Determine the (x, y) coordinate at the center of the cell enclosing the given text.  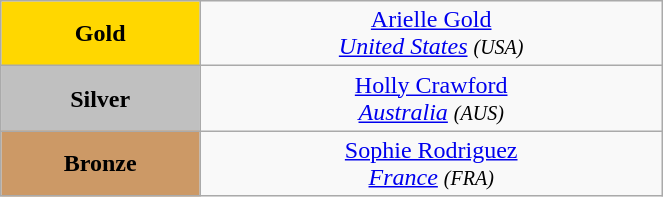
Holly CrawfordAustralia (AUS) (432, 98)
Silver (100, 98)
Arielle GoldUnited States (USA) (432, 34)
Sophie RodriguezFrance (FRA) (432, 164)
Bronze (100, 164)
Gold (100, 34)
